Extract the [X, Y] coordinate from the center of the cell holding the provided text.  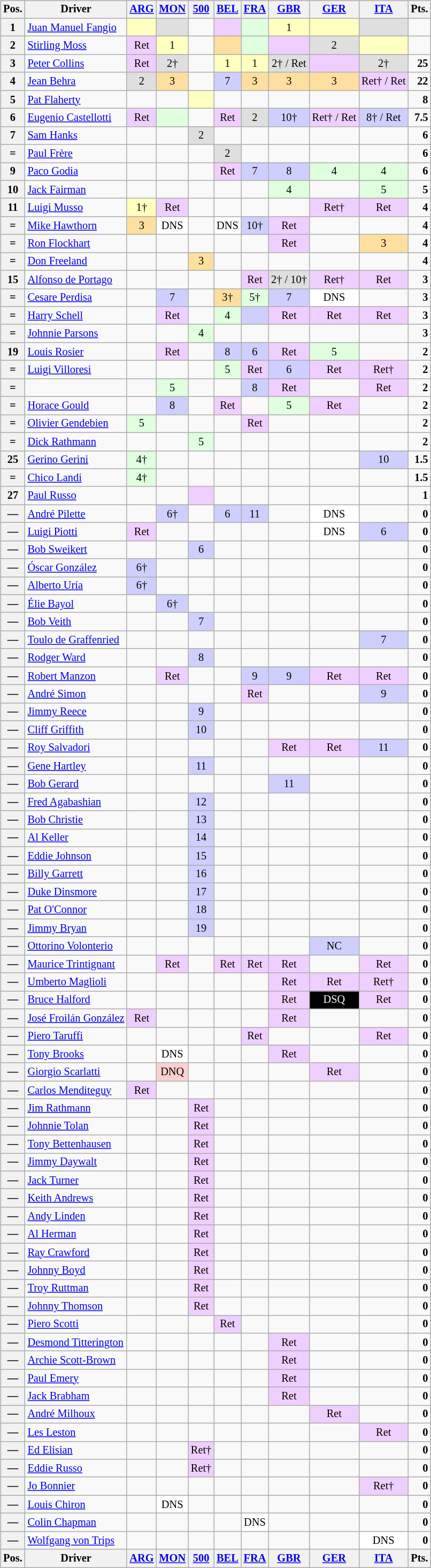
Piero Scotti [76, 1325]
Cliff Griffith [76, 730]
2† / 10† [289, 279]
Peter Collins [76, 64]
Wolfgang von Trips [76, 1540]
Johnnie Parsons [76, 333]
André Pilette [76, 514]
Chico Landi [76, 478]
Olivier Gendebien [76, 424]
Jack Brabham [76, 1396]
Giorgio Scarlatti [76, 1072]
27 [13, 496]
Andy Linden [76, 1216]
Les Leston [76, 1432]
Sam Hanks [76, 135]
Archie Scott-Brown [76, 1360]
Bob Sweikert [76, 550]
3† [227, 298]
Stirling Moss [76, 45]
Al Herman [76, 1234]
Dick Rathmann [76, 442]
DNQ [172, 1072]
16 [201, 874]
5† [255, 298]
Jo Bonnier [76, 1486]
Paul Frère [76, 154]
Jimmy Daywalt [76, 1162]
Louis Rosier [76, 352]
Bob Gerard [76, 784]
Pat O'Connor [76, 910]
Alberto Uría [76, 586]
Alfonso de Portago [76, 279]
Bob Christie [76, 820]
Roy Salvadori [76, 748]
Pat Flaherty [76, 100]
Carlos Menditeguy [76, 1090]
José Froilán González [76, 1018]
14 [201, 838]
Umberto Maglioli [76, 982]
Gerino Gerini [76, 460]
Bruce Halford [76, 1000]
18 [201, 910]
Tony Brooks [76, 1054]
Desmond Titterington [76, 1342]
Eddie Johnson [76, 856]
Toulo de Graffenried [76, 640]
André Milhoux [76, 1414]
22 [419, 81]
Fred Agabashian [76, 802]
André Simon [76, 694]
12 [201, 802]
17 [201, 892]
Óscar González [76, 568]
Jean Behra [76, 81]
Luigi Piotti [76, 532]
Tony Bettenhausen [76, 1144]
2† / Ret [289, 64]
7.5 [419, 118]
Horace Gould [76, 406]
8† / Ret [383, 118]
Eddie Russo [76, 1468]
DSQ [334, 1000]
Cesare Perdisa [76, 298]
Juan Manuel Fangio [76, 27]
Élie Bayol [76, 604]
Al Keller [76, 838]
Jack Turner [76, 1180]
Duke Dinsmore [76, 892]
Luigi Villoresi [76, 370]
Ottorino Volonterio [76, 946]
Paco Godia [76, 172]
Ron Flockhart [76, 243]
Louis Chiron [76, 1504]
Colin Chapman [76, 1523]
Eugenio Castellotti [76, 118]
13 [201, 820]
Paul Emery [76, 1379]
Rodger Ward [76, 658]
Jack Fairman [76, 189]
Robert Manzon [76, 676]
Don Freeland [76, 262]
Piero Taruffi [76, 1036]
Ray Crawford [76, 1252]
Johnnie Tolan [76, 1126]
Gene Hartley [76, 766]
Keith Andrews [76, 1198]
Jimmy Bryan [76, 928]
Troy Ruttman [76, 1288]
1† [141, 208]
Ed Elisian [76, 1450]
Billy Garrett [76, 874]
Jim Rathmann [76, 1108]
Johnny Thomson [76, 1306]
Mike Hawthorn [76, 226]
Jimmy Reece [76, 712]
Harry Schell [76, 316]
Maurice Trintignant [76, 964]
Bob Veith [76, 622]
NC [334, 946]
Johnny Boyd [76, 1270]
Luigi Musso [76, 208]
Paul Russo [76, 496]
